Return (X, Y) of the center of cell containing provided text 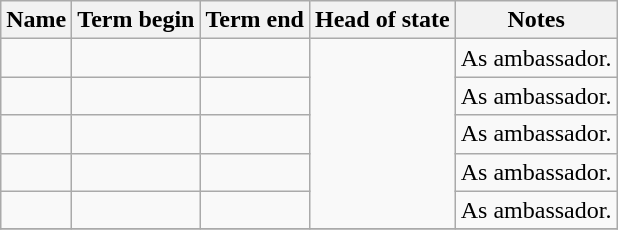
Term begin (136, 20)
Term end (255, 20)
Head of state (382, 20)
Notes (536, 20)
Name (36, 20)
